Pinpoint the cell where the given text exists, returning its [X, Y] midpoint coordinate. 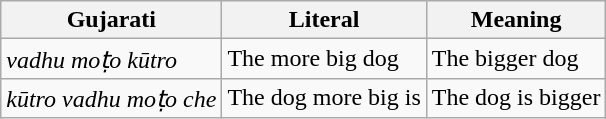
The dog more big is [324, 98]
vadhu moṭo kūtro [112, 59]
kūtro vadhu moṭo che [112, 98]
The dog is bigger [516, 98]
Literal [324, 20]
Meaning [516, 20]
The more big dog [324, 59]
The bigger dog [516, 59]
Gujarati [112, 20]
